Output the [x, y] coordinate of the center of the cell containing the given text.  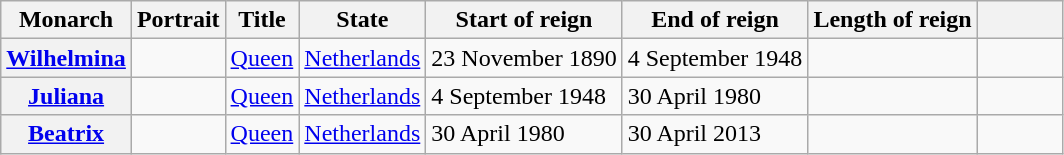
Start of reign [524, 20]
Beatrix [66, 134]
Title [262, 20]
Monarch [66, 20]
Portrait [178, 20]
Wilhelmina [66, 58]
End of reign [715, 20]
Length of reign [892, 20]
23 November 1890 [524, 58]
30 April 2013 [715, 134]
State [362, 20]
Juliana [66, 96]
